Identify which cell holds the provided text, then report its (X, Y) central coordinate. 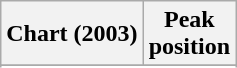
Peakposition (189, 34)
Chart (2003) (72, 34)
